Determine the [x, y] coordinate at the center of the cell enclosing the given text.  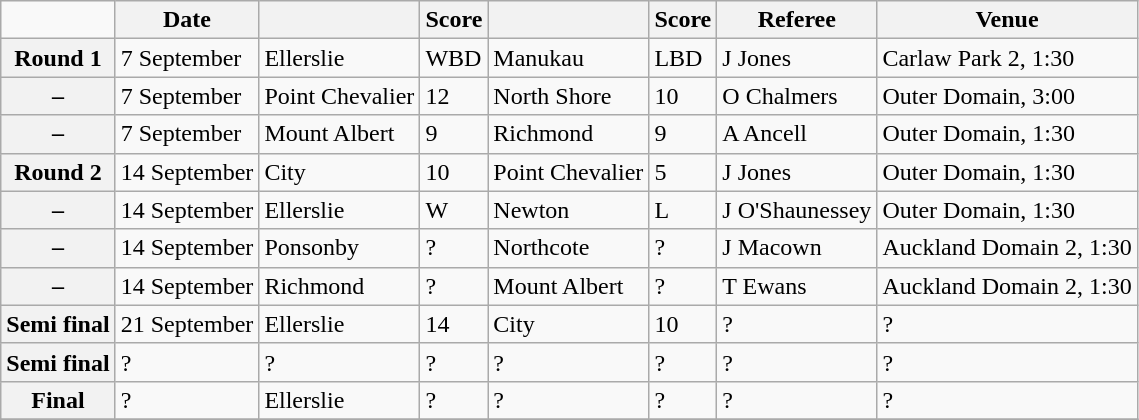
O Chalmers [797, 96]
J Macown [797, 248]
14 [454, 324]
A Ancell [797, 134]
WBD [454, 58]
5 [683, 172]
T Ewans [797, 286]
Ponsonby [340, 248]
L [683, 210]
North Shore [568, 96]
J O'Shaunessey [797, 210]
W [454, 210]
Outer Domain, 3:00 [1007, 96]
LBD [683, 58]
Newton [568, 210]
Referee [797, 20]
Round 2 [58, 172]
Round 1 [58, 58]
Carlaw Park 2, 1:30 [1007, 58]
Final [58, 400]
12 [454, 96]
Date [187, 20]
Manukau [568, 58]
Northcote [568, 248]
Venue [1007, 20]
21 September [187, 324]
